Provide the [X, Y] coordinate of the cell's center where the given text is located.  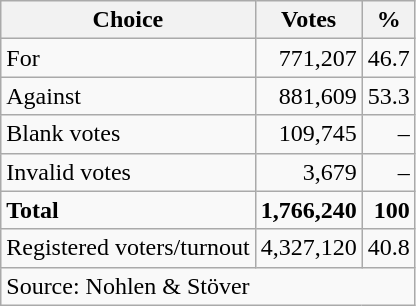
881,609 [308, 96]
1,766,240 [308, 210]
100 [388, 210]
Source: Nohlen & Stöver [208, 286]
Choice [128, 20]
46.7 [388, 58]
3,679 [308, 172]
Against [128, 96]
771,207 [308, 58]
53.3 [388, 96]
40.8 [388, 248]
4,327,120 [308, 248]
% [388, 20]
109,745 [308, 134]
For [128, 58]
Blank votes [128, 134]
Registered voters/turnout [128, 248]
Total [128, 210]
Votes [308, 20]
Invalid votes [128, 172]
